Determine the [x, y] coordinate at the center of the cell enclosing the given text.  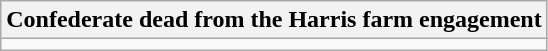
Confederate dead from the Harris farm engagement [274, 20]
